Extract the [x, y] coordinate from the center of the cell holding the provided text.  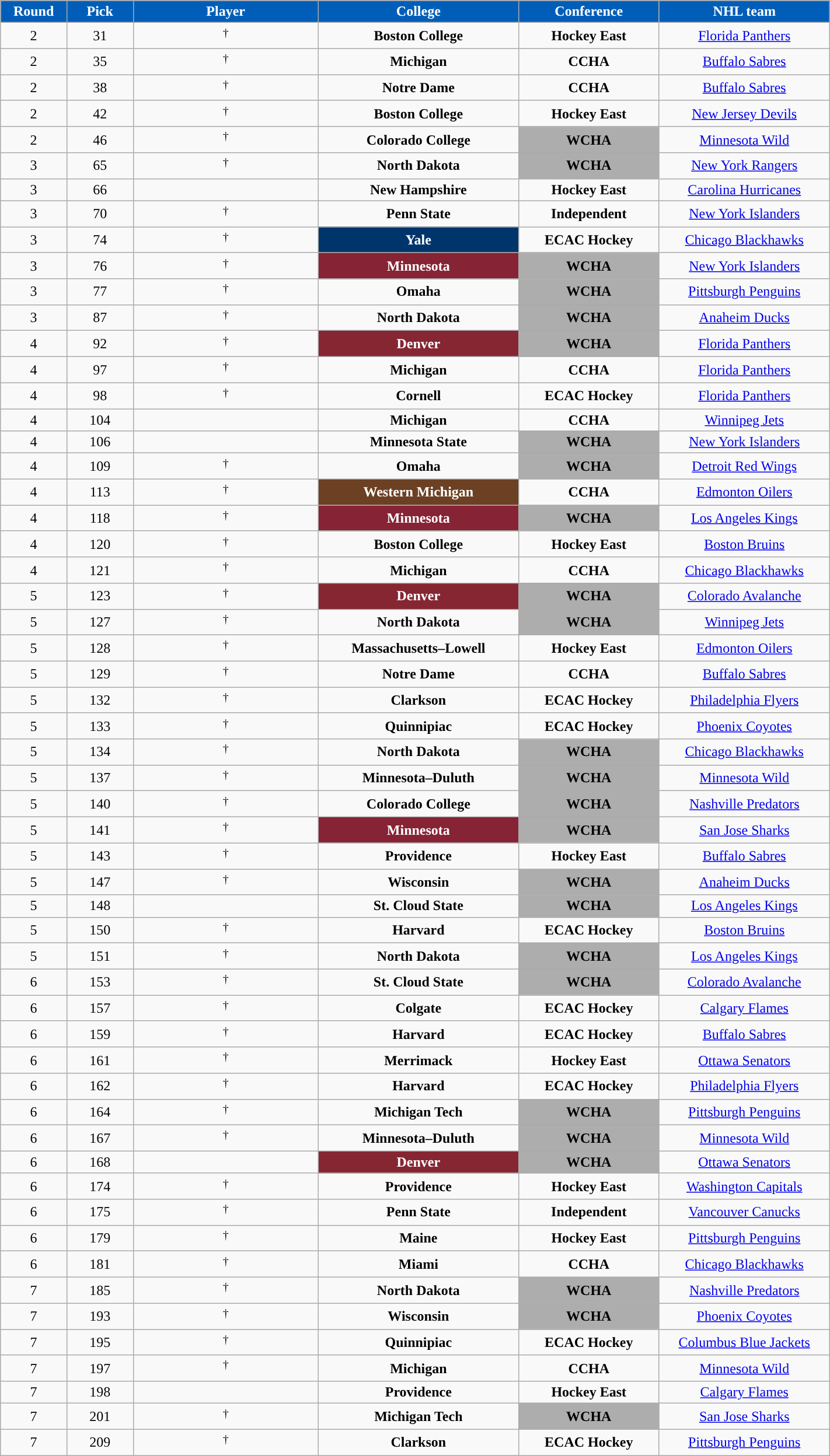
Round [34, 12]
106 [100, 442]
65 [100, 166]
Massachusetts–Lowell [418, 649]
167 [100, 1139]
College [418, 12]
Conference [588, 12]
198 [100, 1392]
New York Rangers [744, 166]
New Hampshire [418, 190]
127 [100, 622]
Player [225, 12]
150 [100, 930]
Cornell [418, 395]
162 [100, 1086]
109 [100, 467]
Western Michigan [418, 492]
118 [100, 518]
Maine [418, 1238]
46 [100, 140]
Carolina Hurricanes [744, 190]
87 [100, 317]
179 [100, 1238]
113 [100, 492]
Detroit Red Wings [744, 467]
Columbus Blue Jackets [744, 1343]
209 [100, 1442]
123 [100, 596]
185 [100, 1290]
175 [100, 1212]
134 [100, 752]
92 [100, 344]
159 [100, 1034]
133 [100, 726]
70 [100, 213]
66 [100, 190]
NHL team [744, 12]
201 [100, 1416]
104 [100, 420]
Colgate [418, 1008]
143 [100, 856]
197 [100, 1368]
153 [100, 982]
Merrimack [418, 1060]
141 [100, 831]
Vancouver Canucks [744, 1212]
161 [100, 1060]
157 [100, 1008]
137 [100, 778]
76 [100, 266]
74 [100, 240]
132 [100, 700]
97 [100, 370]
151 [100, 957]
98 [100, 395]
77 [100, 292]
38 [100, 87]
174 [100, 1186]
New Jersey Devils [744, 113]
120 [100, 544]
181 [100, 1265]
128 [100, 649]
Yale [418, 240]
Pick [100, 12]
Minnesota State [418, 442]
35 [100, 62]
129 [100, 674]
140 [100, 804]
195 [100, 1343]
31 [100, 36]
42 [100, 113]
147 [100, 882]
168 [100, 1162]
193 [100, 1316]
121 [100, 570]
164 [100, 1112]
148 [100, 906]
Washington Capitals [744, 1186]
Miami [418, 1265]
